For the text-containing cell, return its midpoint in (x, y) coordinate format. 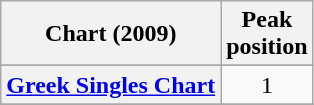
Peakposition (267, 34)
Greek Singles Chart (111, 85)
Chart (2009) (111, 34)
1 (267, 85)
